Output the [X, Y] coordinate of the center of the cell containing the given text.  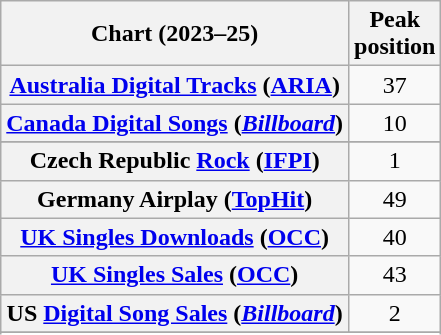
Chart (2023–25) [175, 34]
49 [395, 199]
Peakposition [395, 34]
10 [395, 123]
Australia Digital Tracks (ARIA) [175, 85]
43 [395, 275]
37 [395, 85]
40 [395, 237]
US Digital Song Sales (Billboard) [175, 313]
Germany Airplay (TopHit) [175, 199]
UK Singles Downloads (OCC) [175, 237]
2 [395, 313]
Czech Republic Rock (IFPI) [175, 161]
1 [395, 161]
Canada Digital Songs (Billboard) [175, 123]
UK Singles Sales (OCC) [175, 275]
